Identify which cell holds the provided text, then report its [X, Y] central coordinate. 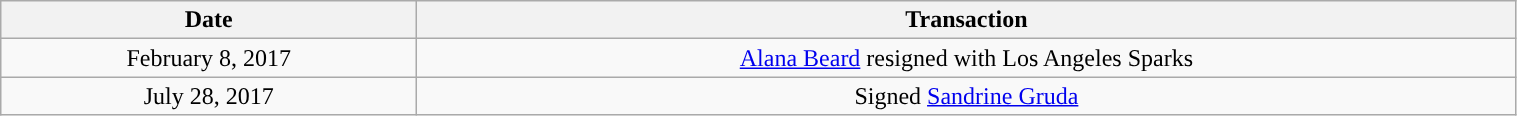
Transaction [966, 20]
Date [209, 20]
Signed Sandrine Gruda [966, 96]
February 8, 2017 [209, 58]
July 28, 2017 [209, 96]
Alana Beard resigned with Los Angeles Sparks [966, 58]
